Find where the given text appears and provide that cell's center as (X, Y) coordinate. 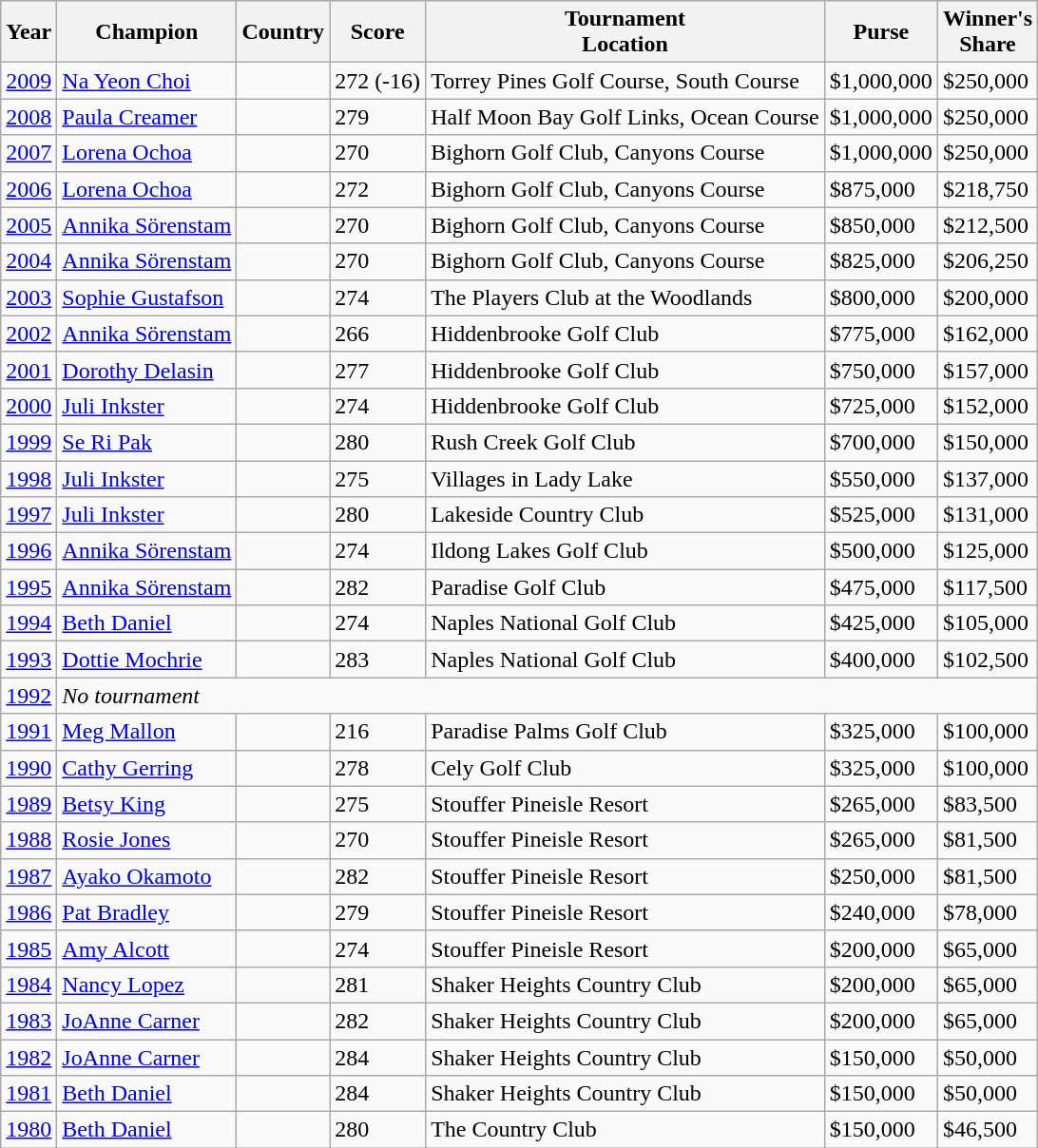
Dorothy Delasin (146, 370)
1983 (29, 1021)
Sophie Gustafson (146, 297)
$400,000 (880, 660)
$117,500 (987, 587)
The Players Club at the Woodlands (625, 297)
Dottie Mochrie (146, 660)
Amy Alcott (146, 948)
$152,000 (987, 406)
272 (-16) (378, 81)
1993 (29, 660)
2004 (29, 261)
1999 (29, 442)
1989 (29, 804)
$46,500 (987, 1130)
Torrey Pines Golf Course, South Course (625, 81)
1980 (29, 1130)
Meg Mallon (146, 732)
Year (29, 32)
$825,000 (880, 261)
2008 (29, 117)
281 (378, 985)
$125,000 (987, 551)
1995 (29, 587)
$700,000 (880, 442)
$550,000 (880, 478)
Na Yeon Choi (146, 81)
2001 (29, 370)
Champion (146, 32)
$137,000 (987, 478)
Lakeside Country Club (625, 515)
277 (378, 370)
$775,000 (880, 334)
$850,000 (880, 225)
1991 (29, 732)
Villages in Lady Lake (625, 478)
$131,000 (987, 515)
$218,750 (987, 189)
$157,000 (987, 370)
2003 (29, 297)
$162,000 (987, 334)
283 (378, 660)
1987 (29, 876)
1990 (29, 768)
2002 (29, 334)
The Country Club (625, 1130)
$102,500 (987, 660)
TournamentLocation (625, 32)
1985 (29, 948)
No tournament (548, 696)
Pat Bradley (146, 912)
1997 (29, 515)
Winner'sShare (987, 32)
1981 (29, 1094)
Ayako Okamoto (146, 876)
2009 (29, 81)
2005 (29, 225)
Purse (880, 32)
$525,000 (880, 515)
$875,000 (880, 189)
$475,000 (880, 587)
$425,000 (880, 623)
Betsy King (146, 804)
Se Ri Pak (146, 442)
Half Moon Bay Golf Links, Ocean Course (625, 117)
$500,000 (880, 551)
Nancy Lopez (146, 985)
Paradise Golf Club (625, 587)
2006 (29, 189)
278 (378, 768)
Ildong Lakes Golf Club (625, 551)
1996 (29, 551)
$800,000 (880, 297)
1986 (29, 912)
Cathy Gerring (146, 768)
1988 (29, 840)
Country (283, 32)
266 (378, 334)
Rosie Jones (146, 840)
$78,000 (987, 912)
1992 (29, 696)
$725,000 (880, 406)
$83,500 (987, 804)
Paradise Palms Golf Club (625, 732)
$105,000 (987, 623)
Paula Creamer (146, 117)
Rush Creek Golf Club (625, 442)
1994 (29, 623)
2000 (29, 406)
$750,000 (880, 370)
1982 (29, 1058)
1998 (29, 478)
$240,000 (880, 912)
272 (378, 189)
216 (378, 732)
$206,250 (987, 261)
Cely Golf Club (625, 768)
2007 (29, 153)
Score (378, 32)
$212,500 (987, 225)
1984 (29, 985)
